Capture the cell that displays the provided text and extract its [x, y] central coordinate. 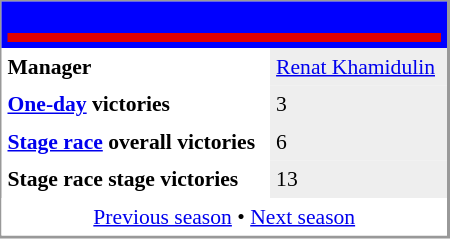
Renat Khamidulin [358, 67]
3 [358, 105]
6 [358, 142]
Stage race overall victories [136, 142]
Stage race stage victories [136, 179]
13 [358, 179]
Previous season • Next season [225, 217]
One-day victories [136, 105]
Manager [136, 67]
